Locate the cell with the specified text and output its [x, y] center coordinate. 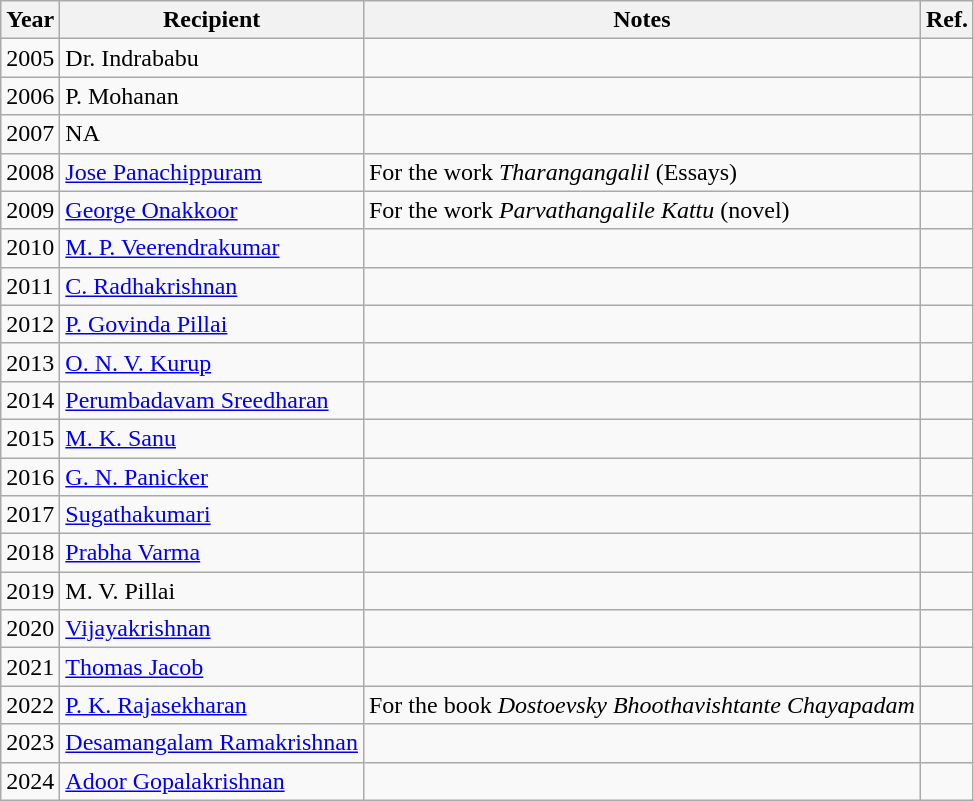
O. N. V. Kurup [212, 362]
M. K. Sanu [212, 438]
Year [30, 20]
2018 [30, 553]
M. P. Veerendrakumar [212, 248]
2015 [30, 438]
Perumbadavam Sreedharan [212, 400]
2023 [30, 743]
P. Govinda Pillai [212, 324]
Adoor Gopalakrishnan [212, 781]
Ref. [946, 20]
Jose Panachippuram [212, 172]
Notes [642, 20]
Vijayakrishnan [212, 629]
For the work Parvathangalile Kattu (novel) [642, 210]
2022 [30, 705]
P. K. Rajasekharan [212, 705]
NA [212, 134]
For the book Dostoevsky Bhoothavishtante Chayapadam [642, 705]
2017 [30, 515]
2019 [30, 591]
Dr. Indrababu [212, 58]
2006 [30, 96]
Thomas Jacob [212, 667]
2008 [30, 172]
2024 [30, 781]
For the work Tharangangalil (Essays) [642, 172]
Recipient [212, 20]
2010 [30, 248]
George Onakkoor [212, 210]
M. V. Pillai [212, 591]
2005 [30, 58]
C. Radhakrishnan [212, 286]
2014 [30, 400]
G. N. Panicker [212, 477]
2021 [30, 667]
Desamangalam Ramakrishnan [212, 743]
2016 [30, 477]
Prabha Varma [212, 553]
P. Mohanan [212, 96]
Sugathakumari [212, 515]
2007 [30, 134]
2011 [30, 286]
2009 [30, 210]
2013 [30, 362]
2020 [30, 629]
2012 [30, 324]
